Output the (X, Y) coordinate of the center of the cell containing the given text.  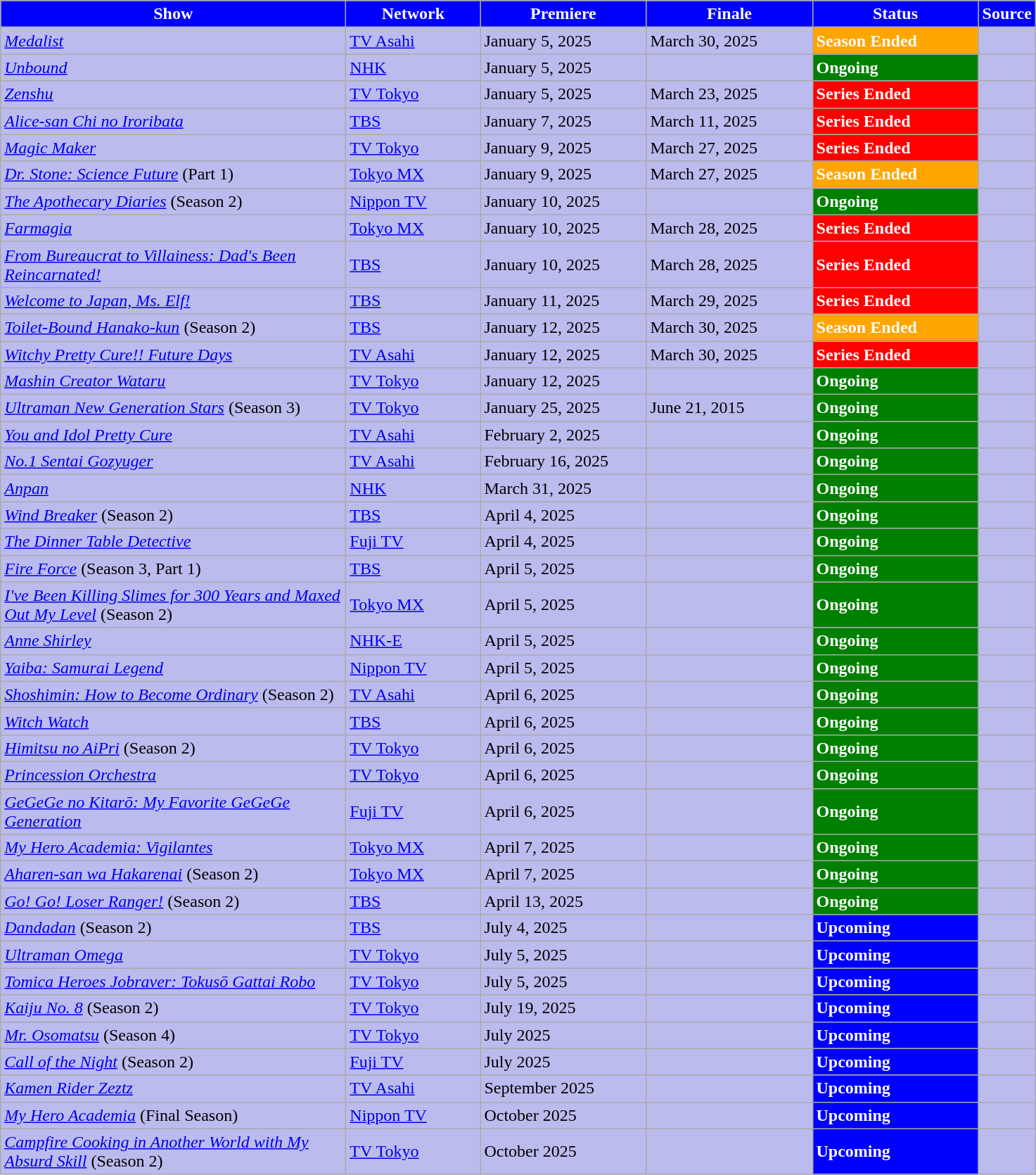
Fire Force (Season 3, Part 1) (173, 569)
January 11, 2025 (563, 300)
Yaiba: Samurai Legend (173, 668)
Kamen Rider Zeztz (173, 1088)
Wind Breaker (Season 2) (173, 515)
September 2025 (563, 1088)
Witch Watch (173, 721)
Toilet-Bound Hanako-kun (Season 2) (173, 327)
Unbound (173, 68)
Show (173, 14)
Welcome to Japan, Ms. Elf! (173, 300)
Network (414, 14)
Kaiju No. 8 (Season 2) (173, 1008)
Dandadan (Season 2) (173, 928)
Witchy Pretty Cure!! Future Days (173, 354)
March 29, 2025 (729, 300)
Zenshu (173, 94)
Dr. Stone: Science Future (Part 1) (173, 174)
Shoshimin: How to Become Ordinary (Season 2) (173, 694)
Ultraman New Generation Stars (Season 3) (173, 408)
Medalist (173, 41)
Mashin Creator Wataru (173, 381)
Tomica Heroes Jobraver: Tokusō Gattai Robo (173, 982)
Aharen-san wa Hakarenai (Season 2) (173, 875)
Ultraman Omega (173, 955)
NHK-E (414, 641)
My Hero Academia: Vigilantes (173, 848)
Anpan (173, 488)
Go! Go! Loser Ranger! (Season 2) (173, 901)
Finale (729, 14)
Campfire Cooking in Another World with My Absurd Skill (Season 2) (173, 1151)
February 2, 2025 (563, 435)
The Dinner Table Detective (173, 542)
Premiere (563, 14)
Alice-san Chi no Iroribata (173, 121)
July 4, 2025 (563, 928)
No.1 Sentai Gozyuger (173, 462)
July 19, 2025 (563, 1008)
June 21, 2015 (729, 408)
GeGeGe no Kitarō: My Favorite GeGeGe Generation (173, 811)
Source (1007, 14)
Farmagia (173, 228)
Princession Orchestra (173, 775)
Call of the Night (Season 2) (173, 1062)
March 11, 2025 (729, 121)
January 25, 2025 (563, 408)
March 23, 2025 (729, 94)
Status (895, 14)
The Apothecary Diaries (Season 2) (173, 201)
I've Been Killing Slimes for 300 Years and Maxed Out My Level (Season 2) (173, 605)
April 13, 2025 (563, 901)
You and Idol Pretty Cure (173, 435)
My Hero Academia (Final Season) (173, 1115)
Mr. Osomatsu (Season 4) (173, 1035)
February 16, 2025 (563, 462)
From Bureaucrat to Villainess: Dad's Been Reincarnated! (173, 265)
Magic Maker (173, 148)
January 7, 2025 (563, 121)
March 31, 2025 (563, 488)
Himitsu no AiPri (Season 2) (173, 748)
Anne Shirley (173, 641)
